Determine the [x, y] coordinate at the center of the cell enclosing the given text.  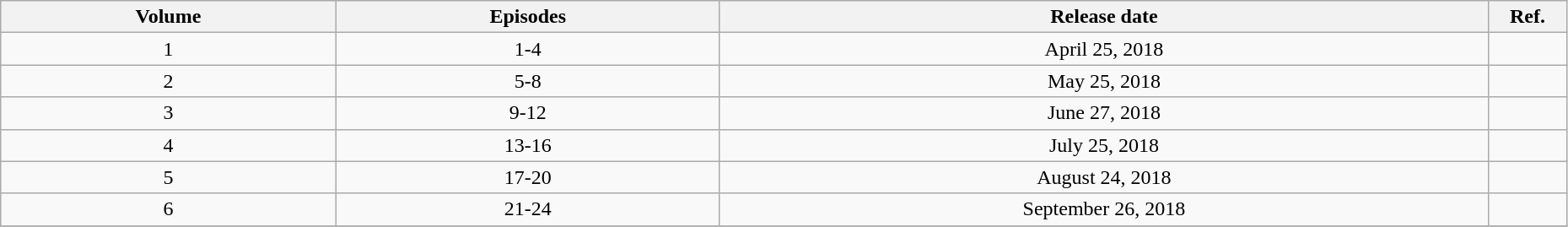
Episodes [528, 17]
April 25, 2018 [1103, 49]
Volume [169, 17]
Ref. [1528, 17]
4 [169, 145]
9-12 [528, 113]
May 25, 2018 [1103, 81]
1 [169, 49]
2 [169, 81]
21-24 [528, 209]
17-20 [528, 177]
5-8 [528, 81]
13-16 [528, 145]
September 26, 2018 [1103, 209]
July 25, 2018 [1103, 145]
Release date [1103, 17]
1-4 [528, 49]
6 [169, 209]
June 27, 2018 [1103, 113]
3 [169, 113]
5 [169, 177]
August 24, 2018 [1103, 177]
